From the cell containing the given text, extract its center point as [x, y] coordinate. 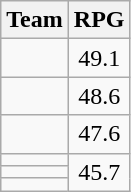
RPG [99, 20]
Team [35, 20]
49.1 [99, 58]
47.6 [99, 134]
48.6 [99, 96]
45.7 [99, 172]
